Return (x, y) of the center of cell containing provided text 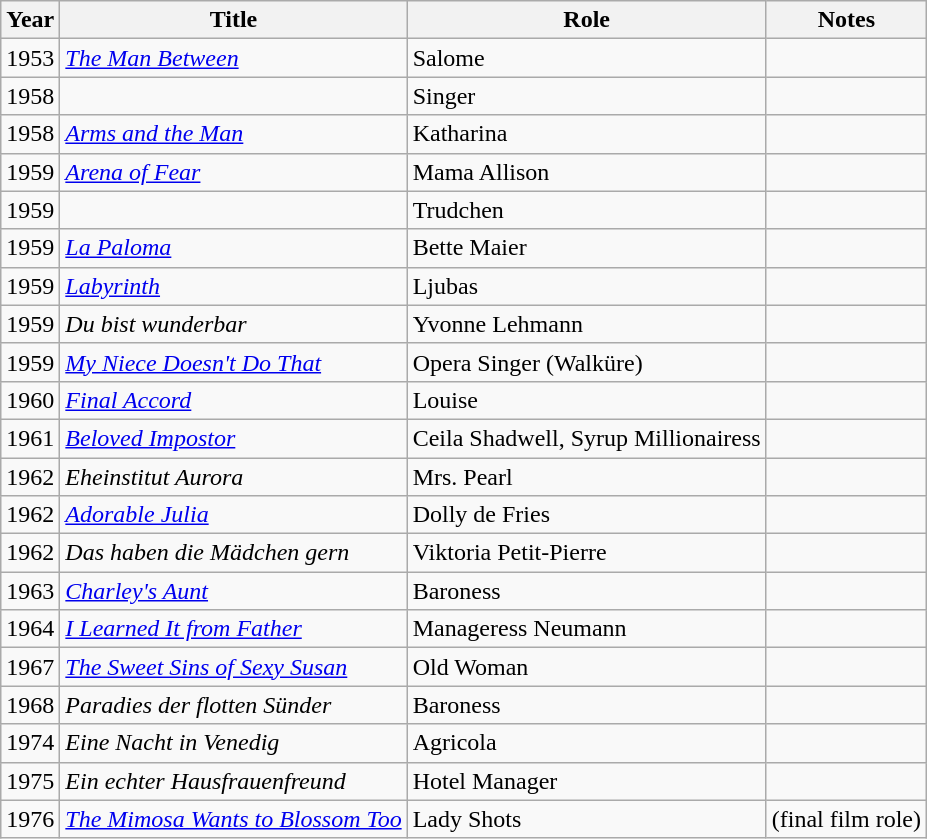
Notes (846, 20)
Arena of Fear (234, 172)
Agricola (586, 743)
Role (586, 20)
Mama Allison (586, 172)
Du bist wunderbar (234, 324)
Final Accord (234, 400)
Labyrinth (234, 286)
Title (234, 20)
Das haben die Mädchen gern (234, 553)
Ein echter Hausfrauenfreund (234, 781)
Opera Singer (Walküre) (586, 362)
Yvonne Lehmann (586, 324)
1953 (30, 58)
My Niece Doesn't Do That (234, 362)
Louise (586, 400)
1974 (30, 743)
Viktoria Petit-Pierre (586, 553)
Eheinstitut Aurora (234, 477)
Mrs. Pearl (586, 477)
(final film role) (846, 819)
Ljubas (586, 286)
1976 (30, 819)
Manageress Neumann (586, 629)
1967 (30, 667)
The Mimosa Wants to Blossom Too (234, 819)
1960 (30, 400)
1963 (30, 591)
Dolly de Fries (586, 515)
Salome (586, 58)
Old Woman (586, 667)
Trudchen (586, 210)
Arms and the Man (234, 134)
Charley's Aunt (234, 591)
1964 (30, 629)
1961 (30, 438)
La Paloma (234, 248)
Eine Nacht in Venedig (234, 743)
Year (30, 20)
Hotel Manager (586, 781)
Beloved Impostor (234, 438)
Adorable Julia (234, 515)
Katharina (586, 134)
Bette Maier (586, 248)
Singer (586, 96)
The Man Between (234, 58)
Lady Shots (586, 819)
1968 (30, 705)
1975 (30, 781)
I Learned It from Father (234, 629)
The Sweet Sins of Sexy Susan (234, 667)
Ceila Shadwell, Syrup Millionairess (586, 438)
Paradies der flotten Sünder (234, 705)
